For the text-containing cell, return its midpoint in (x, y) coordinate format. 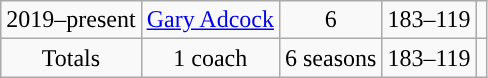
6 (330, 20)
2019–present (71, 20)
6 seasons (330, 58)
Gary Adcock (210, 20)
Totals (71, 58)
1 coach (210, 58)
